Locate the cell with the specified text and output its [X, Y] center coordinate. 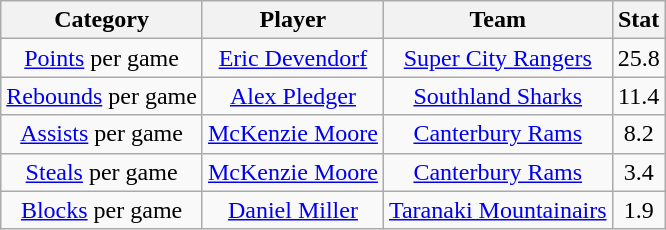
Rebounds per game [102, 96]
Alex Pledger [292, 96]
Team [498, 20]
Southland Sharks [498, 96]
25.8 [638, 58]
1.9 [638, 210]
Super City Rangers [498, 58]
Player [292, 20]
Eric Devendorf [292, 58]
11.4 [638, 96]
Category [102, 20]
Stat [638, 20]
3.4 [638, 172]
Assists per game [102, 134]
Steals per game [102, 172]
Taranaki Mountainairs [498, 210]
Blocks per game [102, 210]
Points per game [102, 58]
8.2 [638, 134]
Daniel Miller [292, 210]
